From the cell containing the given text, extract its center point as [x, y] coordinate. 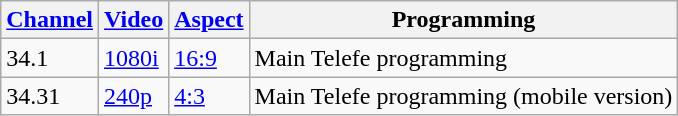
Main Telefe programming (mobile version) [464, 96]
4:3 [209, 96]
34.31 [50, 96]
16:9 [209, 58]
Main Telefe programming [464, 58]
Channel [50, 20]
240p [134, 96]
Aspect [209, 20]
34.1 [50, 58]
Video [134, 20]
Programming [464, 20]
1080i [134, 58]
